Scan for the cell matching the given text and deliver its (X, Y) coordinate at center. 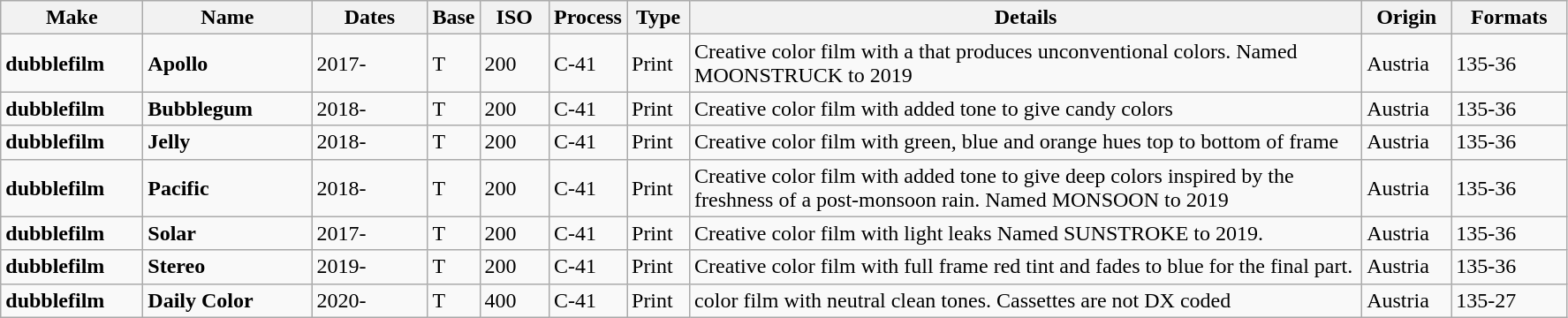
Pacific (228, 187)
Daily Color (228, 300)
2019- (369, 267)
Creative color film with light leaks Named SUNSTROKE to 2019. (1026, 233)
Bubblegum (228, 109)
2020- (369, 300)
Type (659, 18)
Creative color film with a that produces unconventional colors. Named MOONSTRUCK to 2019 (1026, 64)
Process (588, 18)
Creative color film with full frame red tint and fades to blue for the final part. (1026, 267)
Solar (228, 233)
Base (454, 18)
Stereo (228, 267)
Dates (369, 18)
Details (1026, 18)
Creative color film with added tone to give candy colors (1026, 109)
Origin (1406, 18)
Make (72, 18)
400 (514, 300)
Creative color film with added tone to give deep colors inspired by the freshness of a post-monsoon rain. Named MONSOON to 2019 (1026, 187)
Jelly (228, 142)
Creative color film with green, blue and orange hues top to bottom of frame (1026, 142)
Formats (1509, 18)
color film with neutral clean tones. Cassettes are not DX coded (1026, 300)
135-27 (1509, 300)
Apollo (228, 64)
ISO (514, 18)
Name (228, 18)
